Provide the (x, y) coordinate of the cell's center where the given text is located.  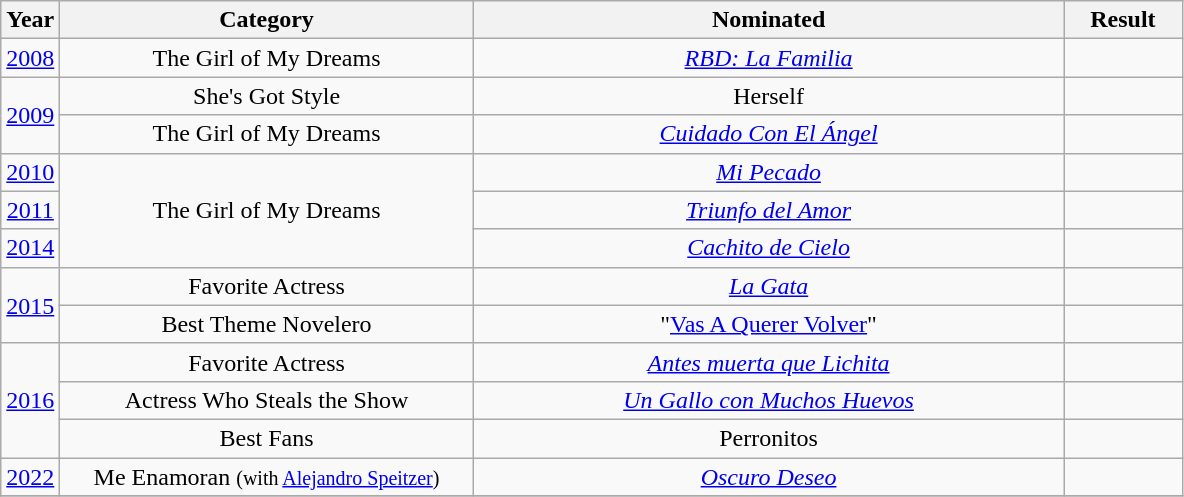
Actress Who Steals the Show (266, 400)
Herself (768, 96)
Me Enamoran (with Alejandro Speitzer) (266, 477)
2009 (30, 115)
2010 (30, 172)
Oscuro Deseo (768, 477)
Result (1123, 20)
She's Got Style (266, 96)
2011 (30, 210)
Cachito de Cielo (768, 248)
2016 (30, 400)
La Gata (768, 286)
Triunfo del Amor (768, 210)
Un Gallo con Muchos Huevos (768, 400)
Mi Pecado (768, 172)
2008 (30, 58)
"Vas A Querer Volver" (768, 324)
Perronitos (768, 438)
Antes muerta que Lichita (768, 362)
Best Fans (266, 438)
RBD: La Familia (768, 58)
2014 (30, 248)
Cuidado Con El Ángel (768, 134)
Nominated (768, 20)
Year (30, 20)
2022 (30, 477)
2015 (30, 305)
Best Theme Novelero (266, 324)
Category (266, 20)
